Detect which cell encompasses the target text, then output its [x, y] center coordinate. 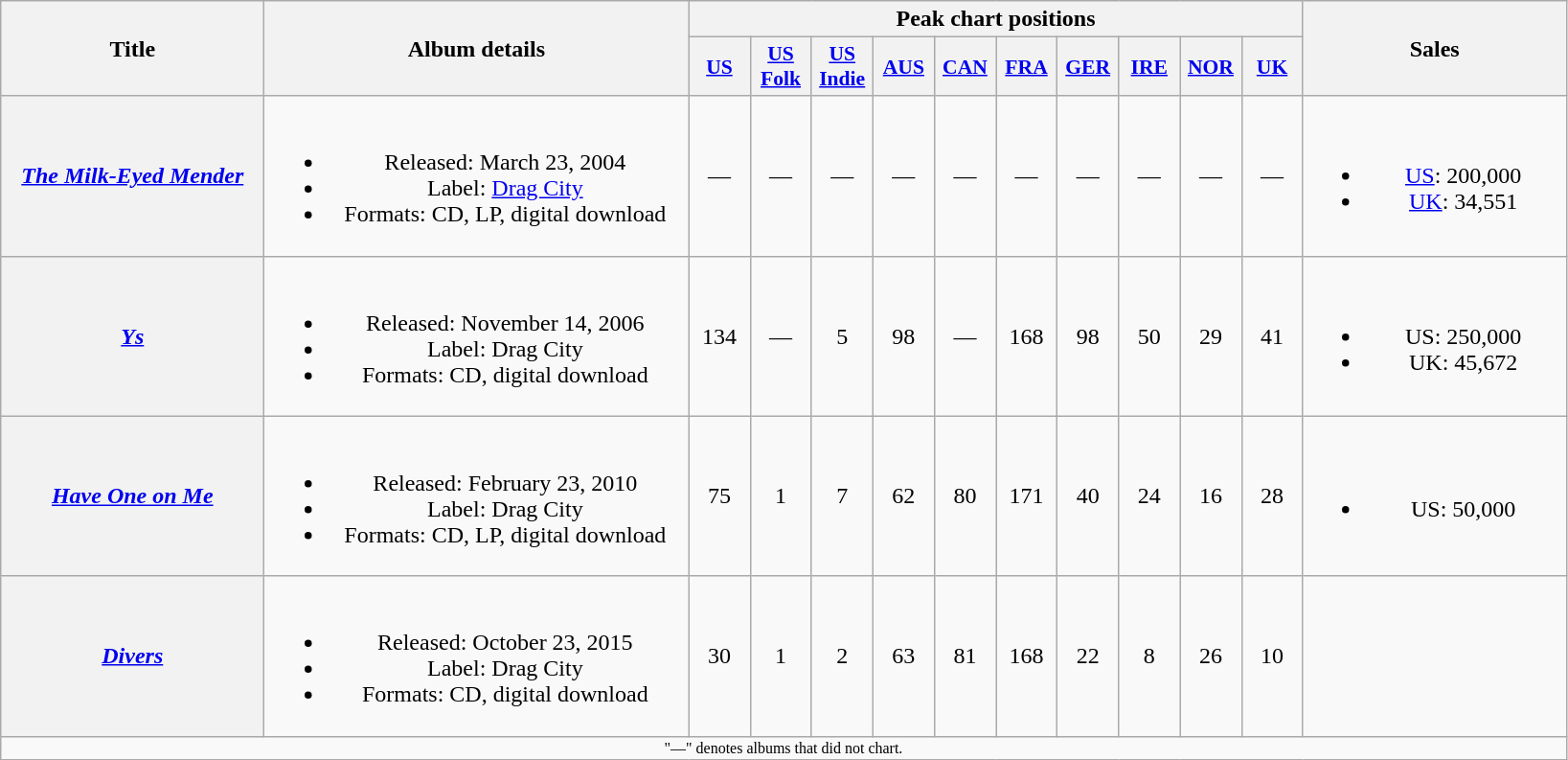
22 [1088, 656]
81 [965, 656]
29 [1211, 335]
AUS [903, 67]
Have One on Me [132, 496]
Released: November 14, 2006Label: Drag CityFormats: CD, digital download [477, 335]
16 [1211, 496]
US: 250,000UK: 45,672 [1435, 335]
Released: October 23, 2015Label: Drag CityFormats: CD, digital download [477, 656]
CAN [965, 67]
8 [1149, 656]
75 [719, 496]
26 [1211, 656]
GER [1088, 67]
Title [132, 48]
171 [1027, 496]
NOR [1211, 67]
10 [1272, 656]
US: 200,000UK: 34,551 [1435, 176]
24 [1149, 496]
USFolk [781, 67]
US: 50,000 [1435, 496]
41 [1272, 335]
Divers [132, 656]
USIndie [842, 67]
UK [1272, 67]
Released: March 23, 2004Label: Drag CityFormats: CD, LP, digital download [477, 176]
Released: February 23, 2010Label: Drag CityFormats: CD, LP, digital download [477, 496]
62 [903, 496]
Sales [1435, 48]
The Milk-Eyed Mender [132, 176]
63 [903, 656]
FRA [1027, 67]
7 [842, 496]
"—" denotes albums that did not chart. [784, 748]
Peak chart positions [996, 19]
40 [1088, 496]
50 [1149, 335]
US [719, 67]
IRE [1149, 67]
28 [1272, 496]
5 [842, 335]
134 [719, 335]
80 [965, 496]
Ys [132, 335]
30 [719, 656]
Album details [477, 48]
2 [842, 656]
